Return the [X, Y] coordinate for the center point of the cell that contains the specified text.  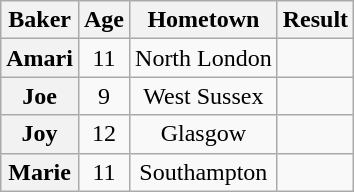
Hometown [204, 20]
Amari [40, 58]
Age [104, 20]
North London [204, 58]
Southampton [204, 172]
12 [104, 134]
Joy [40, 134]
Glasgow [204, 134]
Baker [40, 20]
Joe [40, 96]
West Sussex [204, 96]
Result [315, 20]
Marie [40, 172]
9 [104, 96]
